Locate the cell with the specified text and output its (x, y) center coordinate. 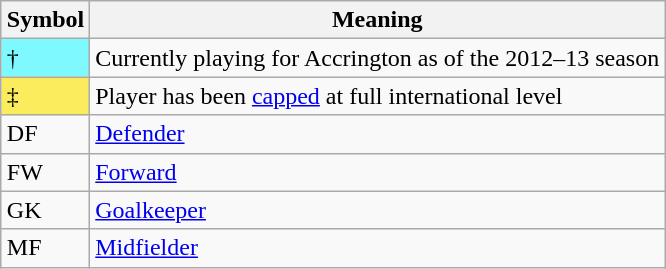
DF (45, 134)
GK (45, 210)
Meaning (378, 20)
Currently playing for Accrington as of the 2012–13 season (378, 58)
MF (45, 248)
FW (45, 172)
Symbol (45, 20)
† (45, 58)
Midfielder (378, 248)
Player has been capped at full international level (378, 96)
Goalkeeper (378, 210)
‡ (45, 96)
Forward (378, 172)
Defender (378, 134)
